Determine the (x, y) coordinate at the center of the cell enclosing the given text.  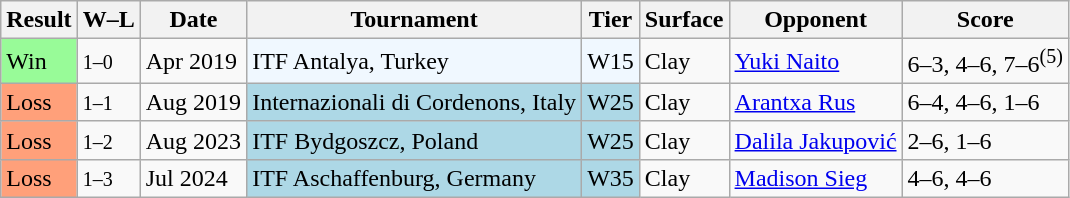
Jul 2024 (193, 178)
Tournament (414, 20)
6–3, 4–6, 7–6(5) (985, 62)
1–3 (108, 178)
Internazionali di Cordenons, Italy (414, 102)
ITF Antalya, Turkey (414, 62)
2–6, 1–6 (985, 140)
Yuki Naito (816, 62)
Score (985, 20)
Madison Sieg (816, 178)
Aug 2019 (193, 102)
Tier (611, 20)
Win (39, 62)
Aug 2023 (193, 140)
1–2 (108, 140)
Dalila Jakupović (816, 140)
Arantxa Rus (816, 102)
ITF Bydgoszcz, Poland (414, 140)
1–0 (108, 62)
6–4, 4–6, 1–6 (985, 102)
Surface (684, 20)
Result (39, 20)
4–6, 4–6 (985, 178)
W35 (611, 178)
W15 (611, 62)
ITF Aschaffenburg, Germany (414, 178)
Date (193, 20)
Apr 2019 (193, 62)
Opponent (816, 20)
1–1 (108, 102)
W–L (108, 20)
